Search for the cell housing the specified text and yield its [x, y] center coordinate. 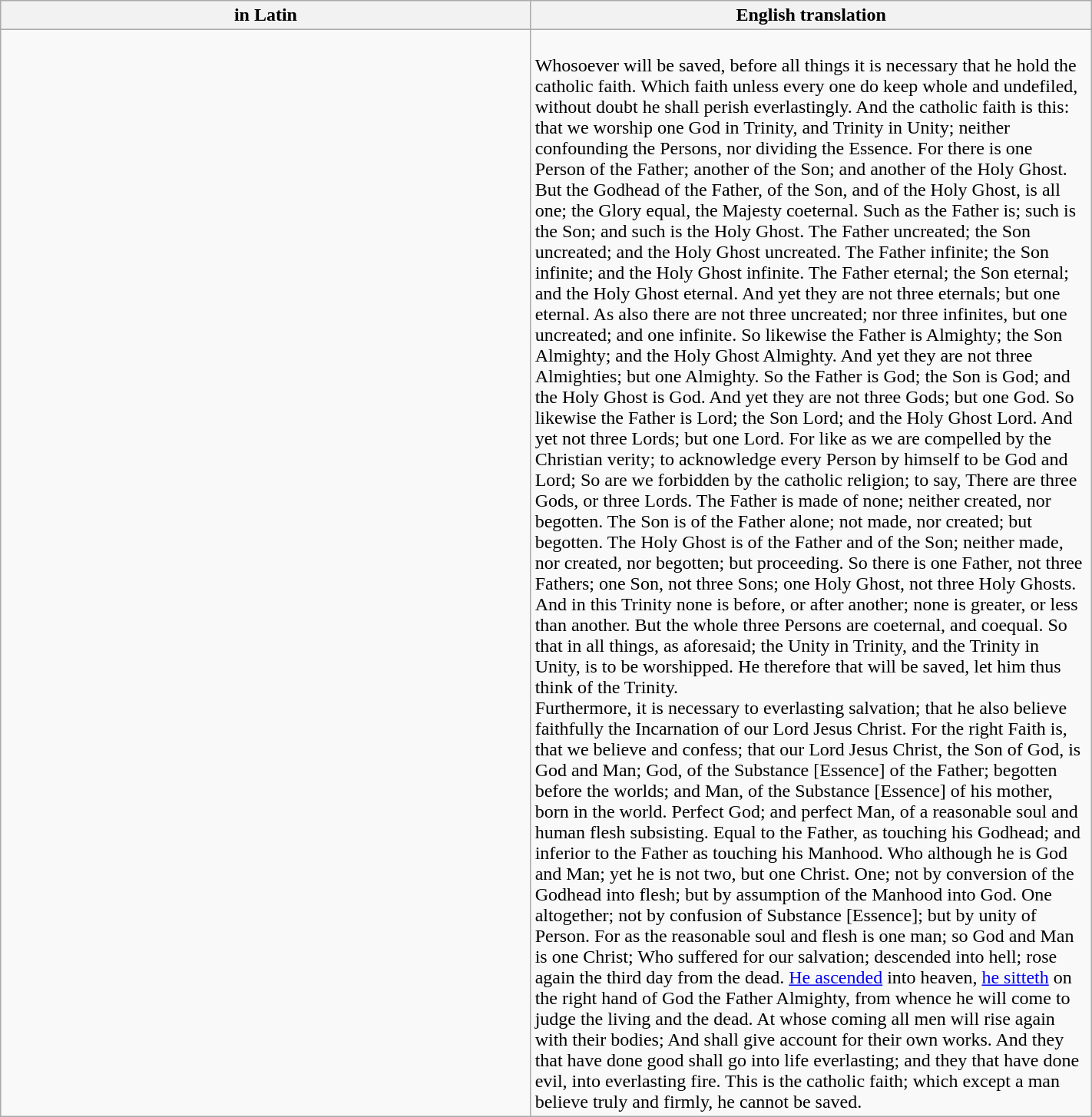
English translation [811, 15]
in Latin [266, 15]
